Output the (X, Y) coordinate of the center of the cell containing the given text.  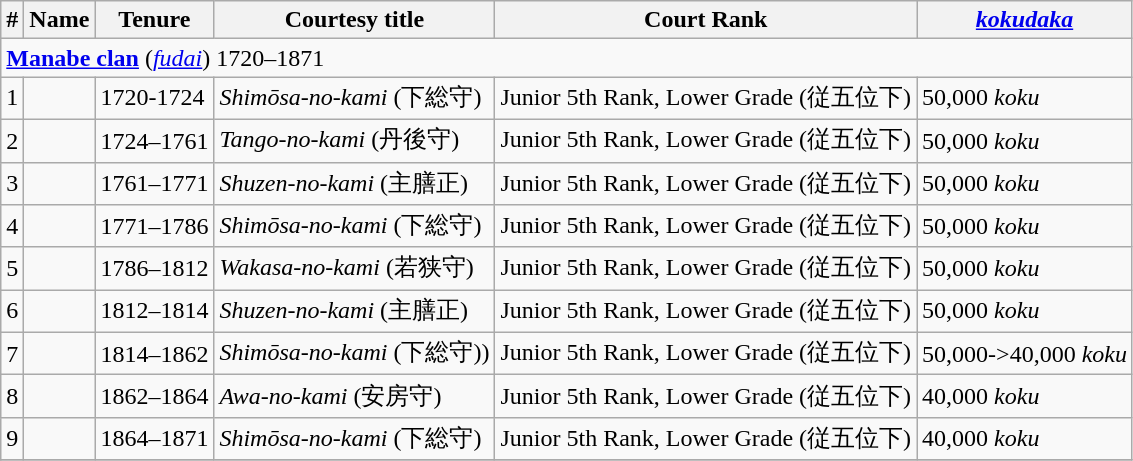
2 (12, 140)
1771–1786 (154, 226)
Courtesy title (354, 20)
9 (12, 438)
4 (12, 226)
Court Rank (706, 20)
1812–1814 (154, 312)
8 (12, 396)
7 (12, 354)
6 (12, 312)
Shimōsa-no-kami (下総守)) (354, 354)
Tango-no-kami (丹後守) (354, 140)
1814–1862 (154, 354)
1864–1871 (154, 438)
1786–1812 (154, 268)
1720-1724 (154, 98)
Wakasa-no-kami (若狭守) (354, 268)
1761–1771 (154, 184)
Manabe clan (fudai) 1720–1871 (567, 58)
5 (12, 268)
1 (12, 98)
1862–1864 (154, 396)
3 (12, 184)
Name (60, 20)
# (12, 20)
1724–1761 (154, 140)
Awa-no-kami (安房守) (354, 396)
kokudaka (1025, 20)
50,000->40,000 koku (1025, 354)
Tenure (154, 20)
